Output the [X, Y] coordinate of the center of the cell containing the given text.  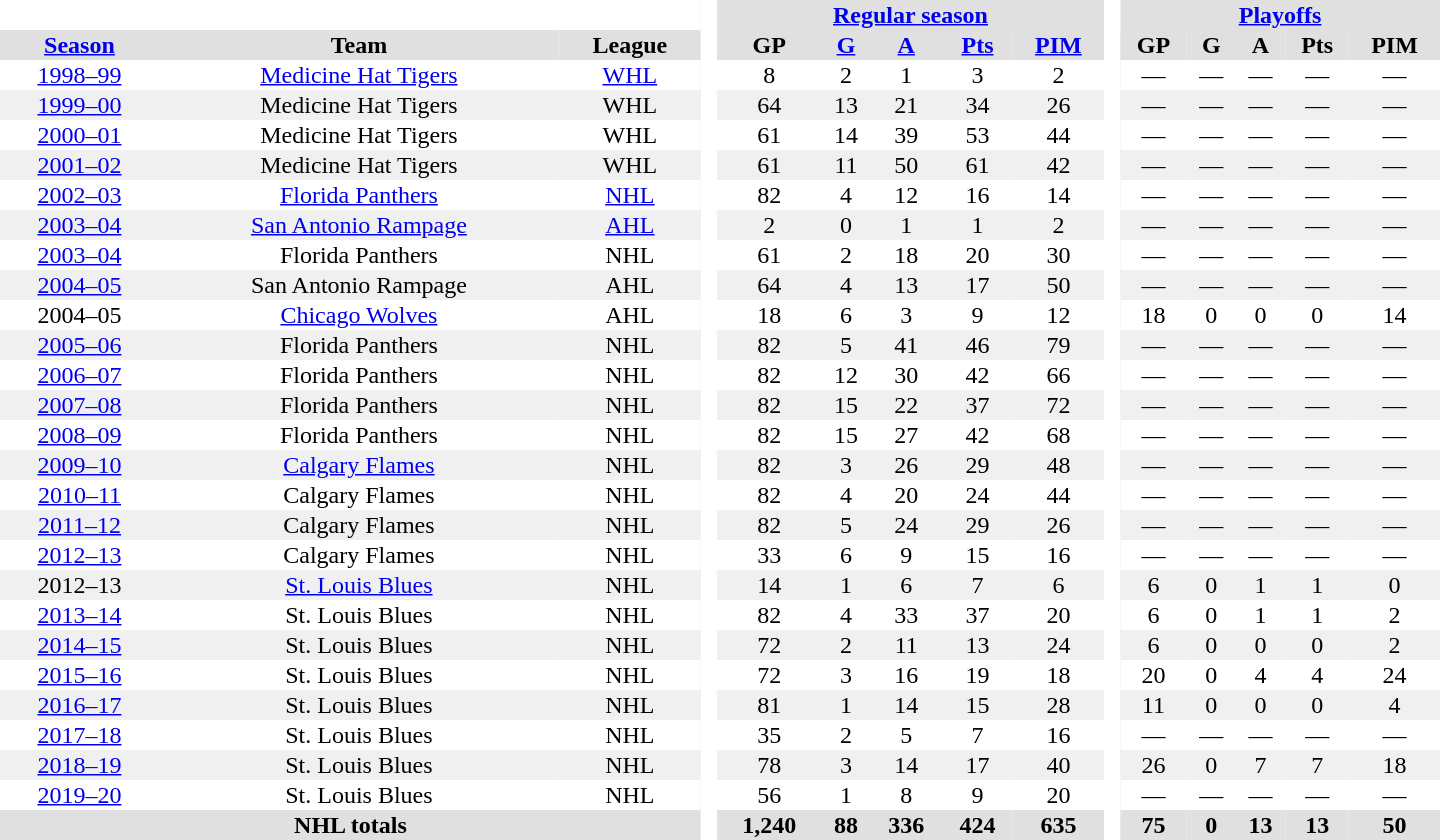
66 [1058, 375]
Regular season [910, 15]
2019–20 [80, 795]
35 [769, 735]
40 [1058, 765]
2000–01 [80, 135]
46 [978, 345]
78 [769, 765]
Team [359, 45]
79 [1058, 345]
27 [906, 435]
75 [1153, 825]
2015–16 [80, 675]
2007–08 [80, 405]
19 [978, 675]
NHL totals [350, 825]
39 [906, 135]
28 [1058, 705]
88 [846, 825]
635 [1058, 825]
2016–17 [80, 705]
56 [769, 795]
2006–07 [80, 375]
Playoffs [1280, 15]
81 [769, 705]
2017–18 [80, 735]
2013–14 [80, 615]
336 [906, 825]
2018–19 [80, 765]
41 [906, 345]
1,240 [769, 825]
1999–00 [80, 105]
Season [80, 45]
Chicago Wolves [359, 315]
2010–11 [80, 495]
1998–99 [80, 75]
2005–06 [80, 345]
2011–12 [80, 525]
21 [906, 105]
2014–15 [80, 645]
48 [1058, 465]
68 [1058, 435]
2002–03 [80, 195]
34 [978, 105]
League [630, 45]
53 [978, 135]
2001–02 [80, 165]
22 [906, 405]
2009–10 [80, 465]
424 [978, 825]
2008–09 [80, 435]
